Return the (x, y) coordinate for the center point of the cell that contains the specified text.  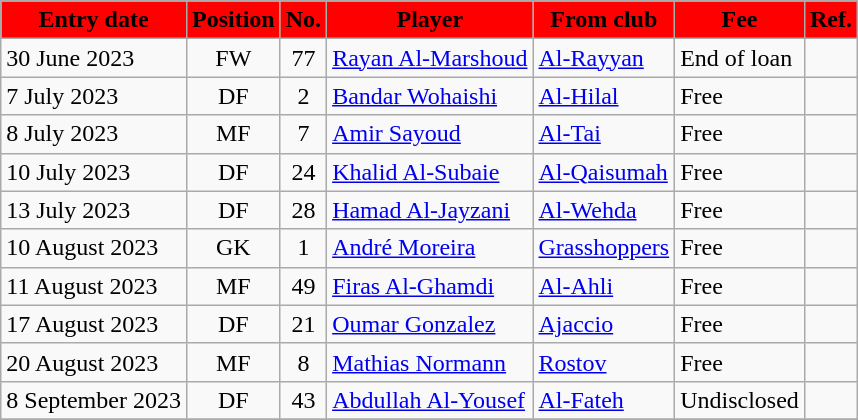
Undisclosed (740, 400)
Player (430, 20)
Rostov (604, 362)
Ref. (830, 20)
Mathias Normann (430, 362)
43 (303, 400)
7 (303, 134)
Abdullah Al-Yousef (430, 400)
8 (303, 362)
10 August 2023 (94, 248)
No. (303, 20)
20 August 2023 (94, 362)
End of loan (740, 58)
1 (303, 248)
Rayan Al-Marshoud (430, 58)
Fee (740, 20)
From club (604, 20)
7 July 2023 (94, 96)
77 (303, 58)
13 July 2023 (94, 210)
Al-Rayyan (604, 58)
11 August 2023 (94, 286)
24 (303, 172)
30 June 2023 (94, 58)
Bandar Wohaishi (430, 96)
André Moreira (430, 248)
Khalid Al-Subaie (430, 172)
8 September 2023 (94, 400)
FW (233, 58)
Entry date (94, 20)
Al-Qaisumah (604, 172)
2 (303, 96)
Al-Ahli (604, 286)
Position (233, 20)
GK (233, 248)
Grasshoppers (604, 248)
21 (303, 324)
Al-Hilal (604, 96)
Al-Tai (604, 134)
Hamad Al-Jayzani (430, 210)
Amir Sayoud (430, 134)
49 (303, 286)
28 (303, 210)
Al-Fateh (604, 400)
17 August 2023 (94, 324)
Al-Wehda (604, 210)
Oumar Gonzalez (430, 324)
Firas Al-Ghamdi (430, 286)
8 July 2023 (94, 134)
Ajaccio (604, 324)
10 July 2023 (94, 172)
